Detect which cell encompasses the target text, then output its [X, Y] center coordinate. 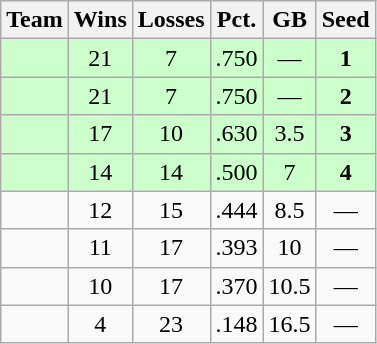
.148 [236, 324]
8.5 [290, 210]
GB [290, 20]
Losses [171, 20]
3 [346, 134]
Wins [100, 20]
3.5 [290, 134]
16.5 [290, 324]
15 [171, 210]
Team [35, 20]
.444 [236, 210]
12 [100, 210]
23 [171, 324]
Seed [346, 20]
.500 [236, 172]
10.5 [290, 286]
.393 [236, 248]
.630 [236, 134]
Pct. [236, 20]
2 [346, 96]
.370 [236, 286]
1 [346, 58]
11 [100, 248]
